Find where the given text appears and provide that cell's center as (x, y) coordinate. 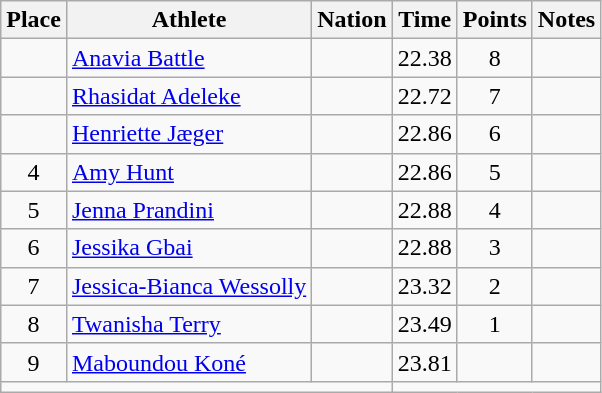
Maboundou Koné (188, 362)
Jenna Prandini (188, 210)
Anavia Battle (188, 58)
3 (494, 248)
2 (494, 286)
Amy Hunt (188, 172)
Athlete (188, 20)
23.49 (424, 324)
Twanisha Terry (188, 324)
Time (424, 20)
23.32 (424, 286)
Henriette Jæger (188, 134)
Points (494, 20)
Notes (566, 20)
1 (494, 324)
Rhasidat Adeleke (188, 96)
23.81 (424, 362)
22.38 (424, 58)
9 (34, 362)
Jessika Gbai (188, 248)
Jessica-Bianca Wessolly (188, 286)
22.72 (424, 96)
Place (34, 20)
Nation (352, 20)
